Detect which cell encompasses the target text, then output its (X, Y) center coordinate. 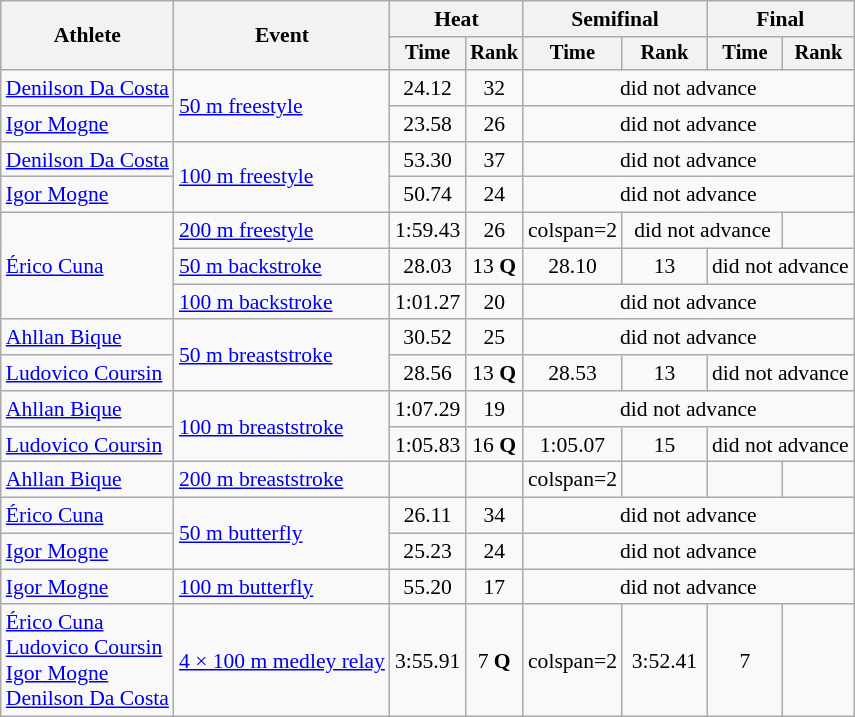
7 Q (494, 661)
100 m backstroke (282, 302)
50 m freestyle (282, 106)
26.11 (428, 516)
28.53 (572, 373)
20 (494, 302)
1:01.27 (428, 302)
16 Q (494, 445)
50 m backstroke (282, 267)
24.12 (428, 88)
Semifinal (615, 19)
15 (664, 445)
25 (494, 338)
3:55.91 (428, 661)
Event (282, 36)
50.74 (428, 195)
200 m breaststroke (282, 480)
1:05.07 (572, 445)
1:05.83 (428, 445)
30.52 (428, 338)
25.23 (428, 552)
28.03 (428, 267)
55.20 (428, 587)
1:07.29 (428, 409)
50 m breaststroke (282, 356)
3:52.41 (664, 661)
32 (494, 88)
4 × 100 m medley relay (282, 661)
37 (494, 160)
50 m butterfly (282, 534)
28.10 (572, 267)
19 (494, 409)
Athlete (88, 36)
100 m freestyle (282, 178)
23.58 (428, 124)
Érico CunaLudovico CoursinIgor MogneDenilson Da Costa (88, 661)
Heat (456, 19)
17 (494, 587)
34 (494, 516)
7 (745, 661)
100 m breaststroke (282, 426)
28.56 (428, 373)
Final (780, 19)
53.30 (428, 160)
1:59.43 (428, 231)
100 m butterfly (282, 587)
200 m freestyle (282, 231)
